Identify which cell holds the provided text, then report its [X, Y] central coordinate. 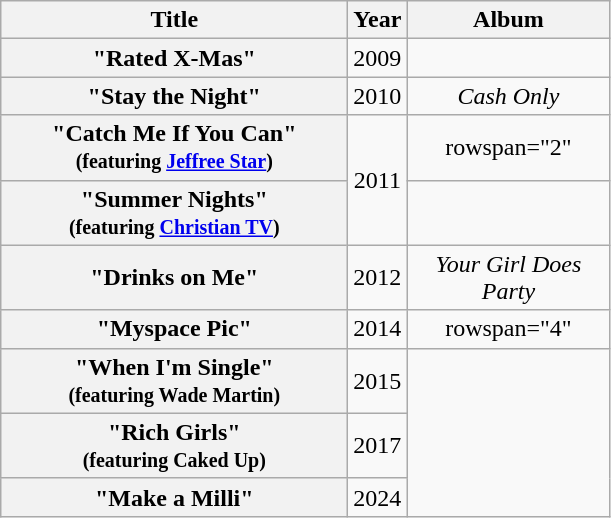
2015 [378, 380]
2011 [378, 180]
2010 [378, 96]
2017 [378, 446]
"Stay the Night" [174, 96]
Album [508, 20]
"Rich Girls" (featuring Caked Up) [174, 446]
2024 [378, 497]
rowspan="2" [508, 148]
"Make a Milli" [174, 497]
2012 [378, 278]
2014 [378, 329]
"Myspace Pic" [174, 329]
rowspan="4" [508, 329]
"Drinks on Me" [174, 278]
"Catch Me If You Can"(featuring Jeffree Star) [174, 148]
"Summer Nights"(featuring Christian TV) [174, 212]
"Rated X-Mas" [174, 58]
Title [174, 20]
Year [378, 20]
2009 [378, 58]
Your Girl Does Party [508, 278]
"When I'm Single" (featuring Wade Martin) [174, 380]
Cash Only [508, 96]
